Pinpoint the cell where the given text exists, returning its (x, y) midpoint coordinate. 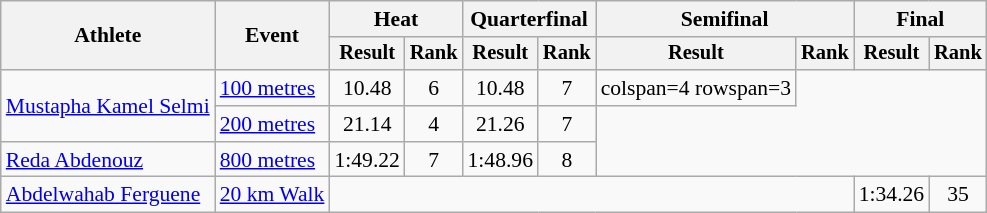
Reda Abdenouz (108, 160)
200 metres (272, 124)
100 metres (272, 88)
Final (920, 19)
21.26 (500, 124)
35 (958, 195)
800 metres (272, 160)
Event (272, 36)
1:49.22 (366, 160)
6 (434, 88)
Semifinal (725, 19)
Abdelwahab Ferguene (108, 195)
21.14 (366, 124)
8 (567, 160)
4 (434, 124)
Quarterfinal (530, 19)
20 km Walk (272, 195)
1:34.26 (892, 195)
colspan=4 rowspan=3 (696, 88)
Heat (396, 19)
Athlete (108, 36)
1:48.96 (500, 160)
Mustapha Kamel Selmi (108, 106)
